Provide the [X, Y] coordinate of the cell's center where the given text is located.  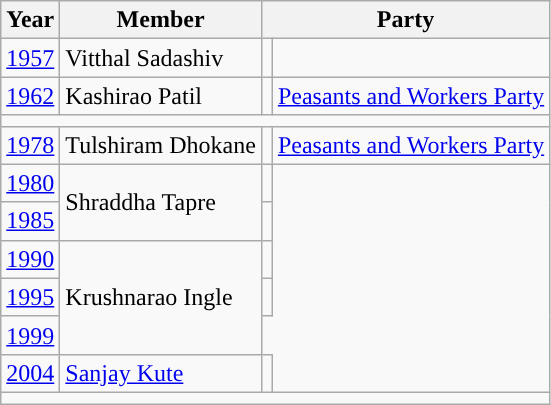
1995 [30, 297]
Tulshiram Dhokane [161, 145]
1978 [30, 145]
1999 [30, 335]
1962 [30, 96]
1990 [30, 259]
Krushnarao Ingle [161, 297]
Vitthal Sadashiv [161, 58]
Shraddha Tapre [161, 202]
1980 [30, 183]
Year [30, 20]
1985 [30, 221]
2004 [30, 373]
Member [161, 20]
Sanjay Kute [161, 373]
Party [405, 20]
1957 [30, 58]
Kashirao Patil [161, 96]
